Return (x, y) of the center of cell containing provided text 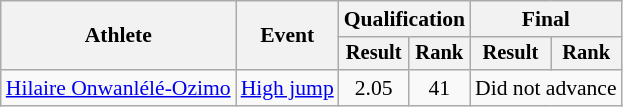
2.05 (374, 88)
Final (546, 19)
Qualification (404, 19)
Event (288, 36)
41 (440, 88)
Athlete (118, 36)
Did not advance (546, 88)
Hilaire Onwanlélé-Ozimo (118, 88)
High jump (288, 88)
